Scan for the cell matching the given text and deliver its (x, y) coordinate at center. 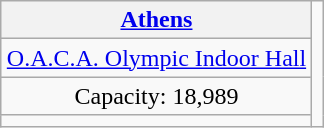
Athens (156, 20)
O.A.C.A. Olympic Indoor Hall (156, 58)
Capacity: 18,989 (156, 96)
